Locate the cell with the specified text and output its (x, y) center coordinate. 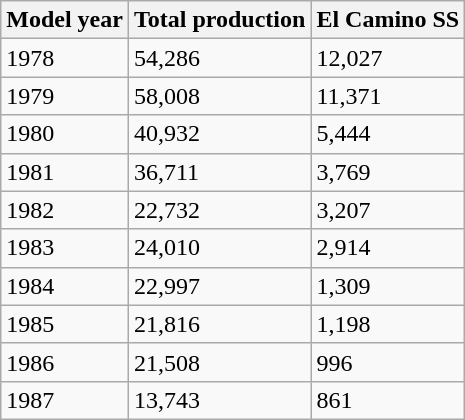
54,286 (219, 58)
13,743 (219, 400)
1987 (65, 400)
1979 (65, 96)
861 (388, 400)
12,027 (388, 58)
3,207 (388, 210)
1983 (65, 248)
1985 (65, 324)
1980 (65, 134)
21,816 (219, 324)
40,932 (219, 134)
1981 (65, 172)
1982 (65, 210)
1984 (65, 286)
El Camino SS (388, 20)
Model year (65, 20)
1,198 (388, 324)
58,008 (219, 96)
3,769 (388, 172)
24,010 (219, 248)
Total production (219, 20)
1978 (65, 58)
36,711 (219, 172)
21,508 (219, 362)
22,997 (219, 286)
11,371 (388, 96)
5,444 (388, 134)
1986 (65, 362)
2,914 (388, 248)
1,309 (388, 286)
996 (388, 362)
22,732 (219, 210)
